Locate the cell with the specified text and output its (X, Y) center coordinate. 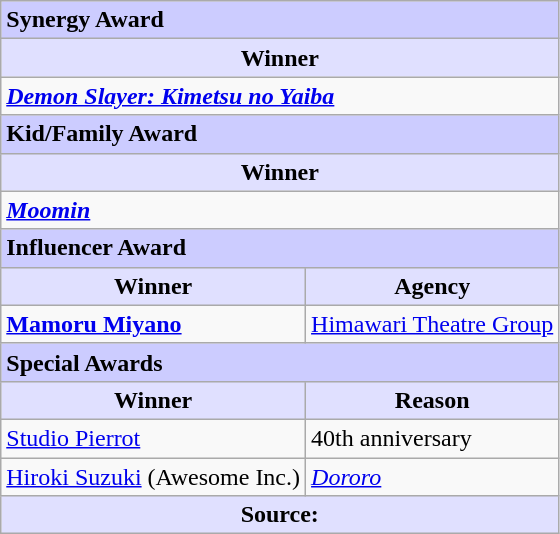
Dororo (432, 477)
Influencer Award (280, 248)
Moomin (280, 210)
Studio Pierrot (154, 438)
Agency (432, 286)
Synergy Award (280, 20)
Demon Slayer: Kimetsu no Yaiba (280, 96)
Mamoru Miyano (154, 324)
Kid/Family Award (280, 134)
Special Awards (280, 362)
Reason (432, 400)
Hiroki Suzuki (Awesome Inc.) (154, 477)
Source: (280, 515)
40th anniversary (432, 438)
Himawari Theatre Group (432, 324)
